Capture the cell that displays the provided text and extract its [X, Y] central coordinate. 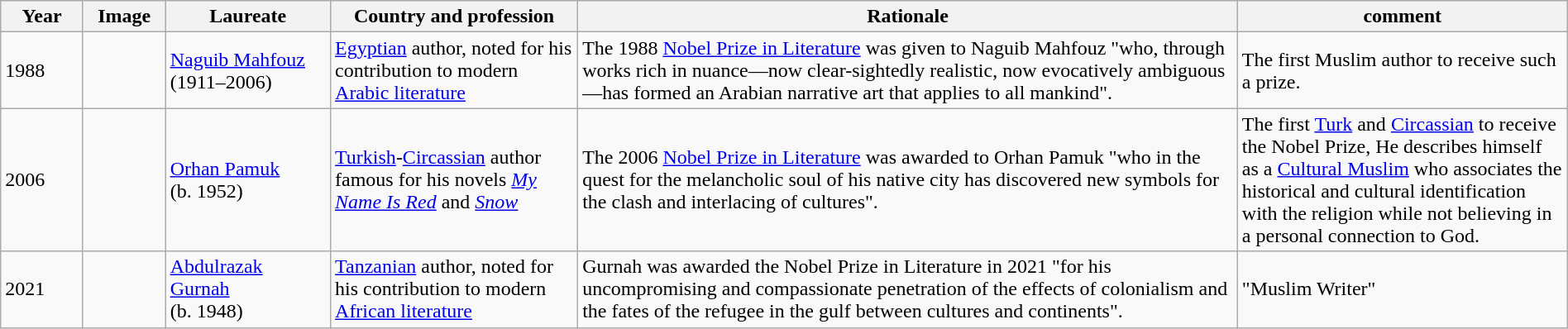
comment [1403, 17]
2021 [42, 289]
Orhan Pamuk(b. 1952) [248, 180]
2006 [42, 180]
1988 [42, 70]
Turkish-Circassian author famous for his novels My Name Is Red and Snow [455, 180]
The first Muslim author to receive such a prize. [1403, 70]
Tanzanian author, noted for his contribution to modern African literature [455, 289]
Naguib Mahfouz(1911–2006) [248, 70]
Laureate [248, 17]
Country and profession [455, 17]
Year [42, 17]
Rationale [908, 17]
"Muslim Writer" [1403, 289]
Egyptian author, noted for his contribution to modern Arabic literature [455, 70]
Image [124, 17]
Abdulrazak Gurnah(b. 1948) [248, 289]
